Capture the cell that displays the provided text and extract its (X, Y) central coordinate. 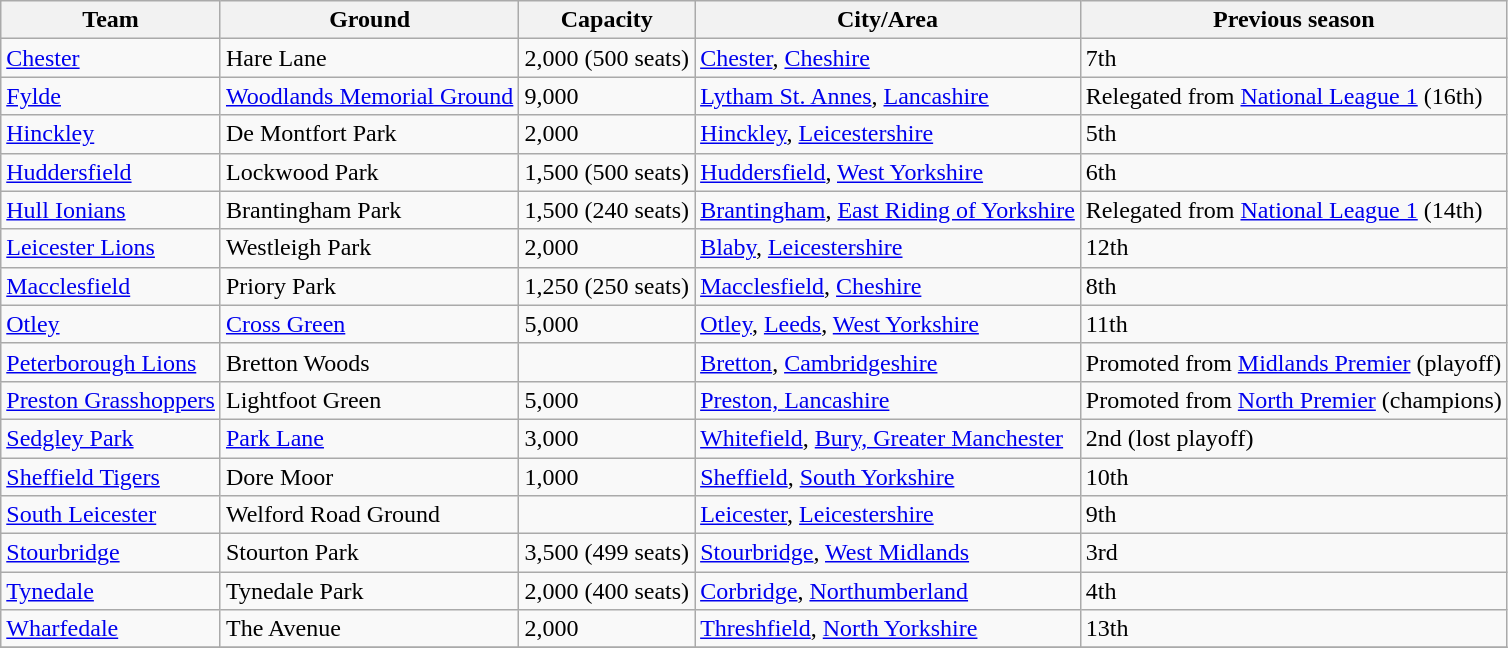
7th (1294, 58)
Sheffield, South Yorkshire (888, 477)
5th (1294, 134)
13th (1294, 629)
Brantingham, East Riding of Yorkshire (888, 210)
Cross Green (369, 324)
Sedgley Park (111, 438)
Leicester Lions (111, 248)
Promoted from North Premier (champions) (1294, 400)
South Leicester (111, 515)
1,250 (250 seats) (607, 286)
Relegated from National League 1 (14th) (1294, 210)
2nd (lost playoff) (1294, 438)
2,000 (500 seats) (607, 58)
Fylde (111, 96)
Dore Moor (369, 477)
De Montfort Park (369, 134)
1,500 (240 seats) (607, 210)
Huddersfield, West Yorkshire (888, 172)
Hull Ionians (111, 210)
Ground (369, 20)
1,000 (607, 477)
Lockwood Park (369, 172)
Tynedale Park (369, 591)
9,000 (607, 96)
Tynedale (111, 591)
Leicester, Leicestershire (888, 515)
Otley, Leeds, West Yorkshire (888, 324)
Relegated from National League 1 (16th) (1294, 96)
8th (1294, 286)
Promoted from Midlands Premier (playoff) (1294, 362)
4th (1294, 591)
Blaby, Leicestershire (888, 248)
Wharfedale (111, 629)
Preston Grasshoppers (111, 400)
3,500 (499 seats) (607, 553)
Chester, Cheshire (888, 58)
Brantingham Park (369, 210)
Lightfoot Green (369, 400)
Lytham St. Annes, Lancashire (888, 96)
Park Lane (369, 438)
3rd (1294, 553)
1,500 (500 seats) (607, 172)
Bretton Woods (369, 362)
Capacity (607, 20)
Macclesfield, Cheshire (888, 286)
Welford Road Ground (369, 515)
Hinckley, Leicestershire (888, 134)
Sheffield Tigers (111, 477)
Chester (111, 58)
Otley (111, 324)
Huddersfield (111, 172)
Peterborough Lions (111, 362)
Stourton Park (369, 553)
11th (1294, 324)
Hare Lane (369, 58)
12th (1294, 248)
Whitefield, Bury, Greater Manchester (888, 438)
3,000 (607, 438)
Corbridge, Northumberland (888, 591)
Team (111, 20)
2,000 (400 seats) (607, 591)
Woodlands Memorial Ground (369, 96)
The Avenue (369, 629)
Previous season (1294, 20)
Bretton, Cambridgeshire (888, 362)
Threshfield, North Yorkshire (888, 629)
10th (1294, 477)
Macclesfield (111, 286)
Stourbridge (111, 553)
Stourbridge, West Midlands (888, 553)
Westleigh Park (369, 248)
City/Area (888, 20)
Preston, Lancashire (888, 400)
6th (1294, 172)
Priory Park (369, 286)
Hinckley (111, 134)
9th (1294, 515)
